Pinpoint the cell where the given text exists, returning its (X, Y) midpoint coordinate. 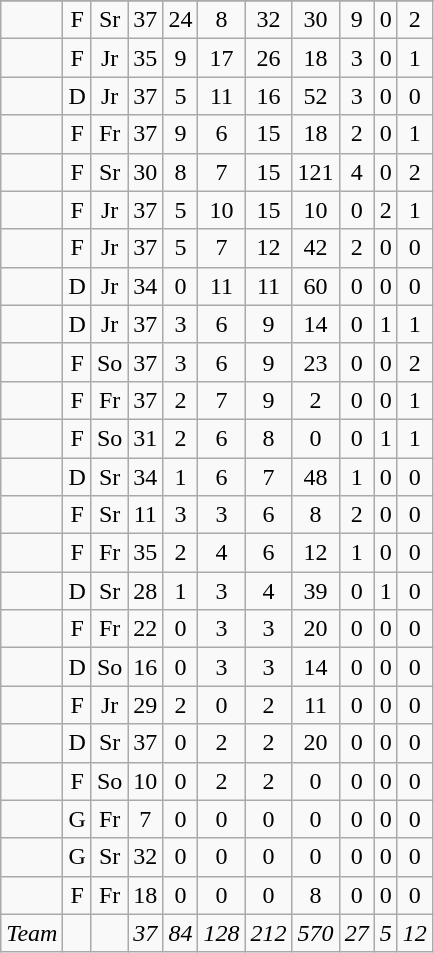
28 (146, 591)
29 (146, 705)
26 (268, 58)
23 (316, 362)
27 (356, 933)
24 (180, 20)
39 (316, 591)
60 (316, 286)
17 (222, 58)
121 (316, 172)
Team (32, 933)
22 (146, 629)
84 (180, 933)
31 (146, 438)
48 (316, 477)
42 (316, 248)
128 (222, 933)
570 (316, 933)
212 (268, 933)
52 (316, 96)
